Return [X, Y] of the center of cell containing provided text 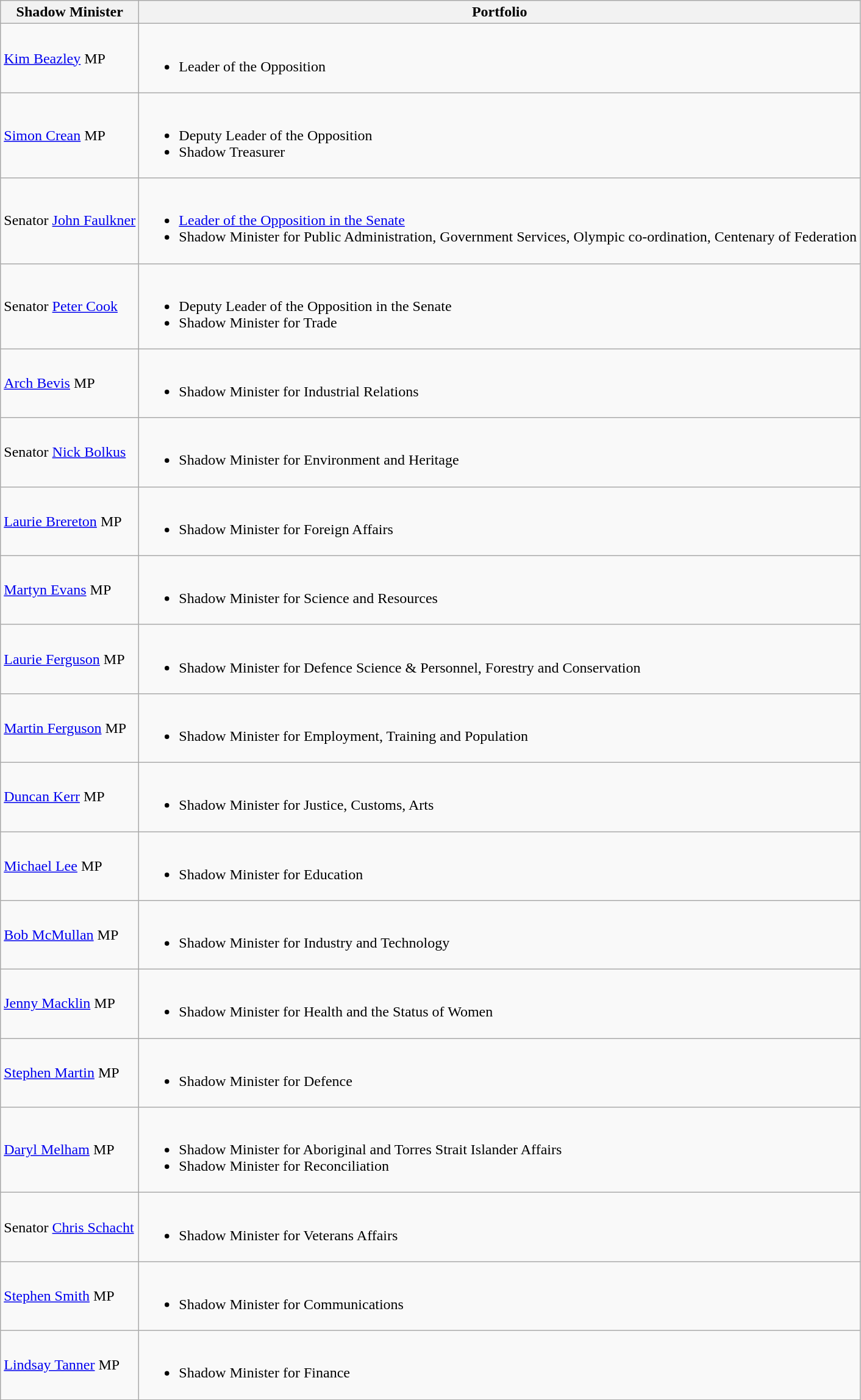
Shadow Minister [70, 12]
Shadow Minister for Industrial Relations [500, 383]
Shadow Minister for Aboriginal and Torres Strait Islander AffairsShadow Minister for Reconciliation [500, 1150]
Stephen Smith MP [70, 1296]
Laurie Brereton MP [70, 521]
Jenny Macklin MP [70, 1004]
Shadow Minister for Foreign Affairs [500, 521]
Shadow Minister for Industry and Technology [500, 935]
Shadow Minister for Justice, Customs, Arts [500, 796]
Portfolio [500, 12]
Duncan Kerr MP [70, 796]
Senator Nick Bolkus [70, 452]
Kim Beazley MP [70, 59]
Stephen Martin MP [70, 1073]
Shadow Minister for Education [500, 866]
Leader of the Opposition [500, 59]
Senator Chris Schacht [70, 1227]
Shadow Minister for Defence [500, 1073]
Laurie Ferguson MP [70, 659]
Shadow Minister for Employment, Training and Population [500, 728]
Shadow Minister for Health and the Status of Women [500, 1004]
Shadow Minister for Environment and Heritage [500, 452]
Senator John Faulkner [70, 221]
Daryl Melham MP [70, 1150]
Deputy Leader of the OppositionShadow Treasurer [500, 135]
Arch Bevis MP [70, 383]
Leader of the Opposition in the SenateShadow Minister for Public Administration, Government Services, Olympic co-ordination, Centenary of Federation [500, 221]
Lindsay Tanner MP [70, 1365]
Shadow Minister for Finance [500, 1365]
Bob McMullan MP [70, 935]
Shadow Minister for Science and Resources [500, 590]
Shadow Minister for Veterans Affairs [500, 1227]
Senator Peter Cook [70, 306]
Michael Lee MP [70, 866]
Martyn Evans MP [70, 590]
Deputy Leader of the Opposition in the SenateShadow Minister for Trade [500, 306]
Shadow Minister for Communications [500, 1296]
Simon Crean MP [70, 135]
Shadow Minister for Defence Science & Personnel, Forestry and Conservation [500, 659]
Martin Ferguson MP [70, 728]
